Capture the cell that displays the provided text and extract its [x, y] central coordinate. 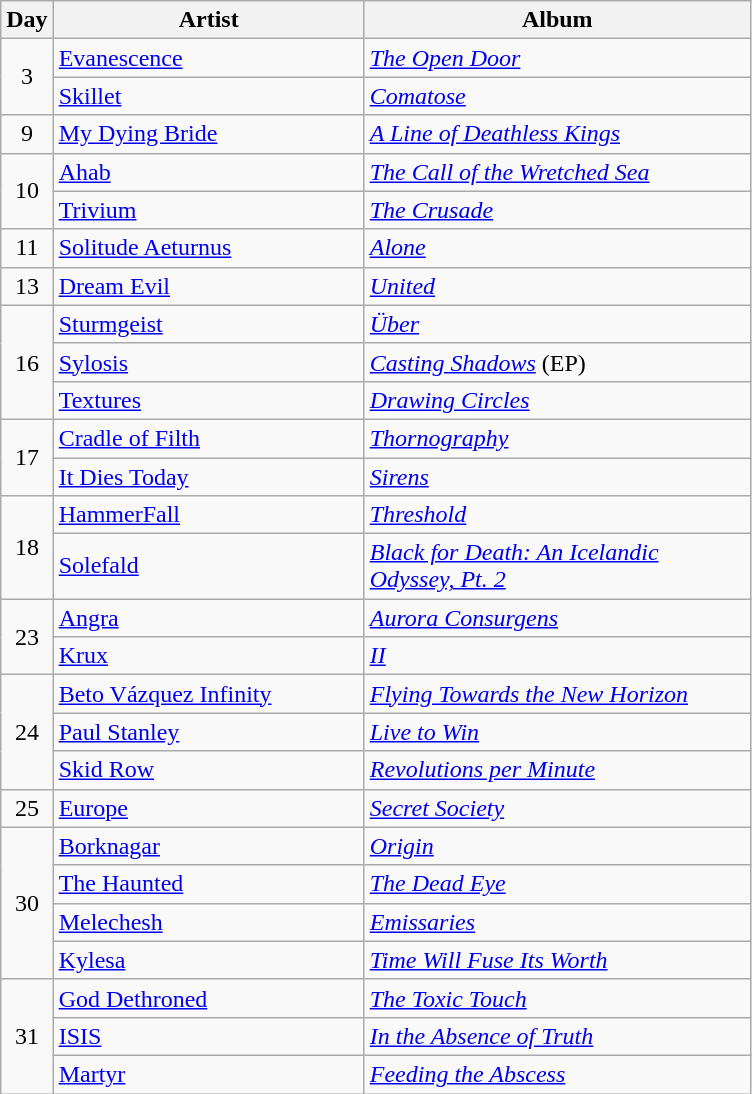
Secret Society [557, 808]
Ahab [208, 172]
Kylesa [208, 960]
Sirens [557, 477]
Über [557, 324]
Melechesh [208, 922]
The Toxic Touch [557, 998]
Dream Evil [208, 286]
Comatose [557, 96]
9 [27, 134]
Thornography [557, 438]
Artist [208, 20]
3 [27, 77]
23 [27, 637]
Threshold [557, 515]
Alone [557, 248]
Paul Stanley [208, 732]
Trivium [208, 210]
25 [27, 808]
13 [27, 286]
Europe [208, 808]
Krux [208, 656]
Casting Shadows (EP) [557, 362]
24 [27, 732]
Cradle of Filth [208, 438]
Album [557, 20]
Sylosis [208, 362]
United [557, 286]
The Crusade [557, 210]
The Open Door [557, 58]
16 [27, 362]
Skillet [208, 96]
Flying Towards the New Horizon [557, 694]
God Dethroned [208, 998]
The Call of the Wretched Sea [557, 172]
Skid Row [208, 770]
Emissaries [557, 922]
HammerFall [208, 515]
Black for Death: An Icelandic Odyssey, Pt. 2 [557, 566]
10 [27, 191]
Feeding the Abscess [557, 1074]
Drawing Circles [557, 400]
Evanescence [208, 58]
Textures [208, 400]
Angra [208, 618]
Origin [557, 846]
It Dies Today [208, 477]
Sturmgeist [208, 324]
In the Absence of Truth [557, 1036]
Borknagar [208, 846]
ISIS [208, 1036]
18 [27, 548]
The Haunted [208, 884]
31 [27, 1036]
Time Will Fuse Its Worth [557, 960]
A Line of Deathless Kings [557, 134]
17 [27, 457]
The Dead Eye [557, 884]
Aurora Consurgens [557, 618]
Solefald [208, 566]
Revolutions per Minute [557, 770]
Beto Vázquez Infinity [208, 694]
30 [27, 903]
Martyr [208, 1074]
II [557, 656]
Live to Win [557, 732]
11 [27, 248]
Day [27, 20]
Solitude Aeturnus [208, 248]
My Dying Bride [208, 134]
